Pinpoint the cell where the given text exists, returning its [x, y] midpoint coordinate. 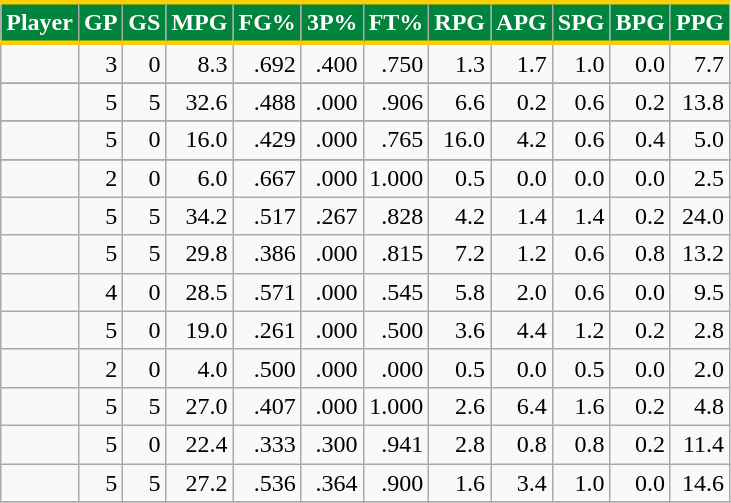
24.0 [700, 216]
.386 [267, 254]
0.4 [640, 140]
1.3 [460, 63]
.750 [396, 63]
3.6 [460, 330]
22.4 [200, 444]
13.8 [700, 102]
.333 [267, 444]
RPG [460, 22]
.407 [267, 406]
29.8 [200, 254]
.667 [267, 178]
4.8 [700, 406]
2.5 [700, 178]
.536 [267, 483]
.267 [332, 216]
3.4 [522, 483]
32.6 [200, 102]
.828 [396, 216]
7.2 [460, 254]
3P% [332, 22]
GP [100, 22]
.300 [332, 444]
19.0 [200, 330]
3 [100, 63]
.545 [396, 292]
4.0 [200, 368]
Player [40, 22]
9.5 [700, 292]
5.8 [460, 292]
PPG [700, 22]
MPG [200, 22]
.765 [396, 140]
.364 [332, 483]
.692 [267, 63]
6.0 [200, 178]
1.7 [522, 63]
6.4 [522, 406]
.900 [396, 483]
8.3 [200, 63]
7.7 [700, 63]
13.2 [700, 254]
27.2 [200, 483]
FT% [396, 22]
BPG [640, 22]
FG% [267, 22]
.400 [332, 63]
14.6 [700, 483]
.517 [267, 216]
5.0 [700, 140]
28.5 [200, 292]
.815 [396, 254]
SPG [581, 22]
4.4 [522, 330]
27.0 [200, 406]
APG [522, 22]
.571 [267, 292]
.429 [267, 140]
6.6 [460, 102]
.906 [396, 102]
11.4 [700, 444]
4 [100, 292]
.261 [267, 330]
.941 [396, 444]
2.6 [460, 406]
34.2 [200, 216]
GS [144, 22]
.488 [267, 102]
